From the cell containing the given text, extract its center point as (X, Y) coordinate. 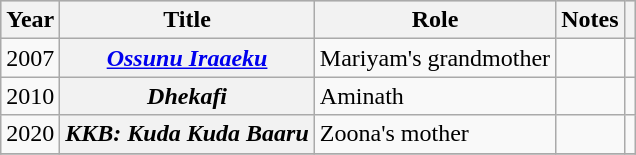
Notes (590, 20)
Ossunu Iraaeku (187, 58)
Aminath (434, 96)
2007 (30, 58)
2010 (30, 96)
Year (30, 20)
Mariyam's grandmother (434, 58)
2020 (30, 134)
Title (187, 20)
Zoona's mother (434, 134)
Dhekafi (187, 96)
Role (434, 20)
KKB: Kuda Kuda Baaru (187, 134)
